Detect which cell encompasses the target text, then output its [X, Y] center coordinate. 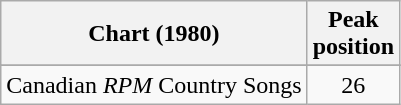
Chart (1980) [154, 34]
Peakposition [353, 34]
26 [353, 85]
Canadian RPM Country Songs [154, 85]
